Output the (x, y) coordinate of the center of the cell containing the given text.  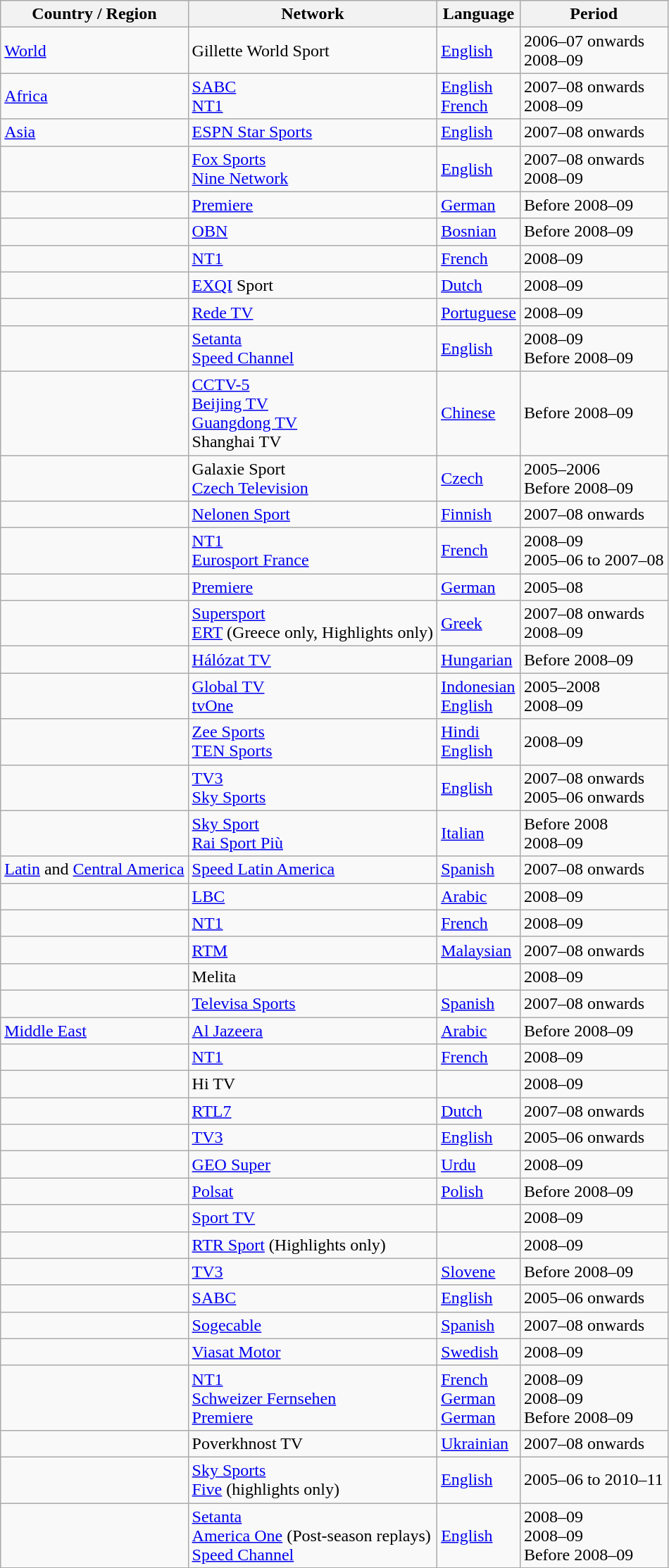
Speed Latin America (313, 870)
SetantaSpeed Channel (313, 348)
CCTV-5Beijing TVGuangdong TVShanghai TV (313, 413)
Polish (479, 1191)
EnglishFrench (479, 96)
TV3Sky Sports (313, 787)
EXQI Sport (313, 285)
Sogecable (313, 1325)
Malaysian (479, 950)
Finnish (479, 515)
2008–09Before 2008–09 (594, 348)
2005–08 (594, 587)
Poverkhnost TV (313, 1443)
Italian (479, 834)
Before 20082008–09 (594, 834)
SetantaAmerica One (Post-season replays)Speed Channel (313, 1535)
Bosnian (479, 232)
Rede TV (313, 312)
SABCNT1 (313, 96)
FrenchGermanGerman (479, 1398)
2006–07 onwards2008–09 (594, 51)
Greek (479, 624)
Africa (94, 96)
Middle East (94, 1030)
LBC (313, 896)
IndonesianEnglish (479, 696)
Hálózat TV (313, 660)
Czech (479, 477)
Zee SportsTEN Sports (313, 742)
OBN (313, 232)
GEO Super (313, 1165)
Chinese (479, 413)
NT1Eurosport France (313, 551)
Period (594, 14)
2007–08 onwards2005–06 onwards (594, 787)
Gillette World Sport (313, 51)
Sky SportRai Sport Più (313, 834)
NT1Schweizer FernsehenPremiere (313, 1398)
Network (313, 14)
2008–092005–06 to 2007–08 (594, 551)
Country / Region (94, 14)
2005–2006Before 2008–09 (594, 477)
Sport TV (313, 1218)
Al Jazeera (313, 1030)
Urdu (479, 1165)
World (94, 51)
Hungarian (479, 660)
Televisa Sports (313, 1003)
2005–06 to 2010–11 (594, 1480)
Portuguese (479, 312)
RTM (313, 950)
RTR Sport (Highlights only) (313, 1245)
Nelonen Sport (313, 515)
SABC (313, 1298)
2005–20082008–09 (594, 696)
Swedish (479, 1352)
Hi TV (313, 1084)
Melita (313, 977)
HindiEnglish (479, 742)
Global TVtvOne (313, 696)
Ukrainian (479, 1443)
Fox SportsNine Network (313, 169)
Latin and Central America (94, 870)
ESPN Star Sports (313, 132)
Asia (94, 132)
Galaxie SportCzech Television (313, 477)
Polsat (313, 1191)
Sky SportsFive (highlights only) (313, 1480)
Language (479, 14)
Slovene (479, 1272)
RTL7 (313, 1111)
Viasat Motor (313, 1352)
SupersportERT (Greece only, Highlights only) (313, 624)
